Return the (X, Y) coordinate for the center point of the cell that contains the specified text.  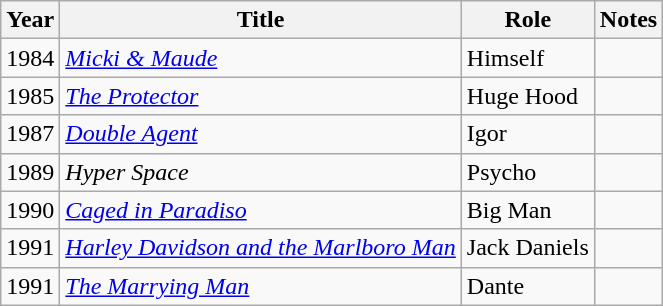
1990 (30, 210)
Title (260, 20)
Caged in Paradiso (260, 210)
Dante (528, 286)
1984 (30, 58)
Year (30, 20)
Micki & Maude (260, 58)
Big Man (528, 210)
Harley Davidson and the Marlboro Man (260, 248)
1985 (30, 96)
Hyper Space (260, 172)
1989 (30, 172)
The Protector (260, 96)
Jack Daniels (528, 248)
Role (528, 20)
Psycho (528, 172)
1987 (30, 134)
Igor (528, 134)
Himself (528, 58)
Notes (628, 20)
Double Agent (260, 134)
Huge Hood (528, 96)
The Marrying Man (260, 286)
